Locate the cell with the specified text and output its [X, Y] center coordinate. 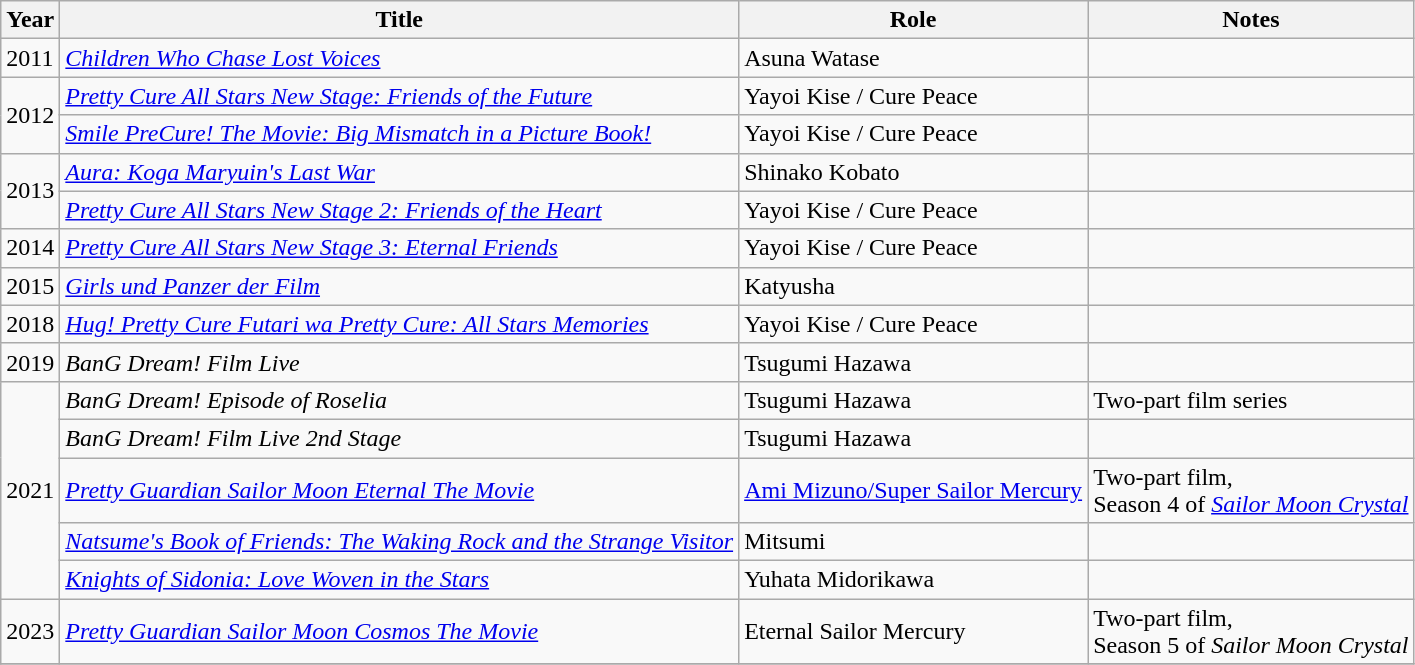
Natsume's Book of Friends: The Waking Rock and the Strange Visitor [400, 542]
Two-part film series [1251, 400]
Hug! Pretty Cure Futari wa Pretty Cure: All Stars Memories [400, 324]
Notes [1251, 20]
Pretty Cure All Stars New Stage 2: Friends of the Heart [400, 210]
2011 [30, 58]
2021 [30, 490]
Children Who Chase Lost Voices [400, 58]
Girls und Panzer der Film [400, 286]
2014 [30, 248]
2023 [30, 632]
2018 [30, 324]
2019 [30, 362]
Yuhata Midorikawa [914, 580]
Smile PreCure! The Movie: Big Mismatch in a Picture Book! [400, 134]
Two-part film,Season 4 of Sailor Moon Crystal [1251, 490]
2012 [30, 115]
Title [400, 20]
Role [914, 20]
Pretty Cure All Stars New Stage 3: Eternal Friends [400, 248]
Knights of Sidonia: Love Woven in the Stars [400, 580]
Ami Mizuno/Super Sailor Mercury [914, 490]
Two-part film,Season 5 of Sailor Moon Crystal [1251, 632]
Shinako Kobato [914, 172]
Pretty Guardian Sailor Moon Eternal The Movie [400, 490]
Aura: Koga Maryuin's Last War [400, 172]
2013 [30, 191]
Asuna Watase [914, 58]
Year [30, 20]
Pretty Guardian Sailor Moon Cosmos The Movie [400, 632]
BanG Dream! Film Live [400, 362]
Eternal Sailor Mercury [914, 632]
Pretty Cure All Stars New Stage: Friends of the Future [400, 96]
BanG Dream! Episode of Roselia [400, 400]
2015 [30, 286]
BanG Dream! Film Live 2nd Stage [400, 438]
Mitsumi [914, 542]
Katyusha [914, 286]
